Find where the given text appears and provide that cell's center as [x, y] coordinate. 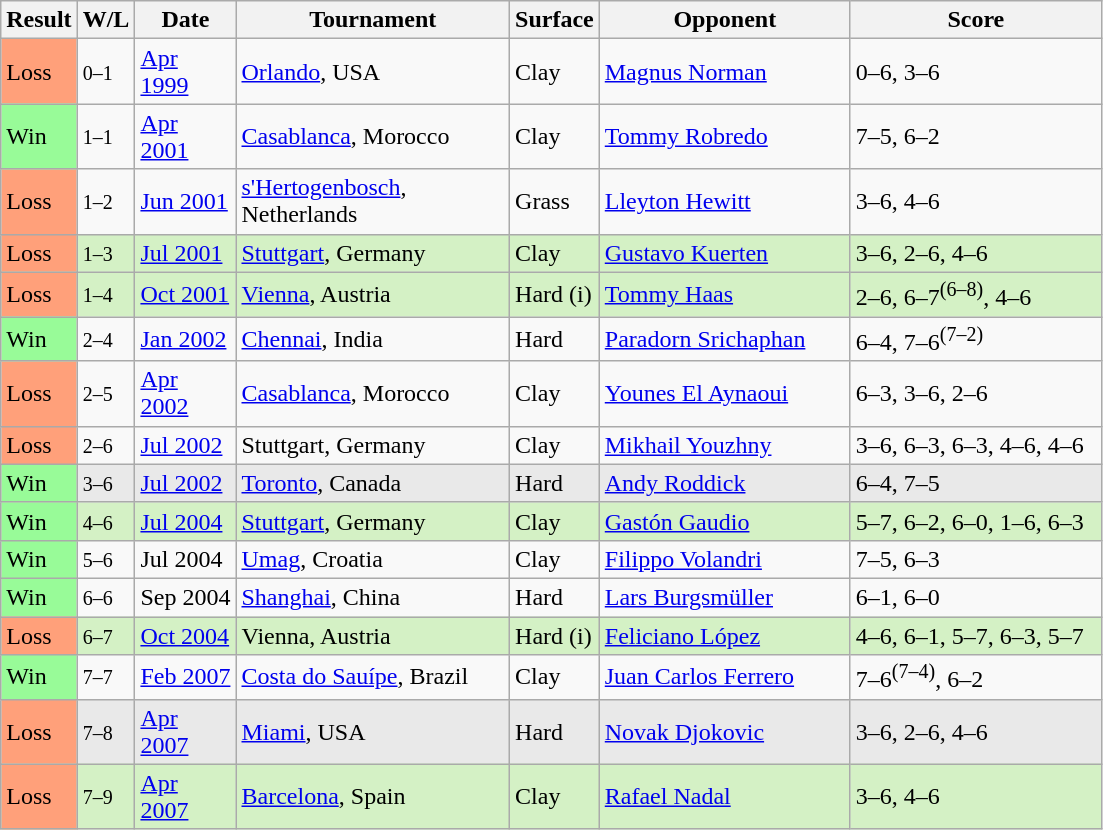
1–1 [106, 136]
W/L [106, 20]
Tommy Haas [724, 294]
Oct 2001 [186, 294]
6–6 [106, 597]
Shanghai, China [373, 597]
Andy Roddick [724, 483]
Result [39, 20]
Miami, USA [373, 732]
1–2 [106, 202]
7–5, 6–3 [976, 559]
Novak Djokovic [724, 732]
Barcelona, Spain [373, 796]
2–5 [106, 394]
0–6, 3–6 [976, 72]
Tommy Robredo [724, 136]
Younes El Aynaoui [724, 394]
2–6 [106, 445]
Jul 2001 [186, 253]
2–4 [106, 340]
Juan Carlos Ferrero [724, 678]
Jan 2002 [186, 340]
Paradorn Srichaphan [724, 340]
7–6(7–4), 6–2 [976, 678]
2–6, 6–7(6–8), 4–6 [976, 294]
6–4, 7–5 [976, 483]
Apr 2002 [186, 394]
Oct 2004 [186, 636]
Filippo Volandri [724, 559]
0–1 [106, 72]
1–4 [106, 294]
Lleyton Hewitt [724, 202]
Tournament [373, 20]
Rafael Nadal [724, 796]
3–6, 6–3, 6–3, 4–6, 4–6 [976, 445]
4–6 [106, 521]
6–3, 3–6, 2–6 [976, 394]
3–6 [106, 483]
Chennai, India [373, 340]
Magnus Norman [724, 72]
Feb 2007 [186, 678]
6–4, 7–6(7–2) [976, 340]
7–5, 6–2 [976, 136]
Orlando, USA [373, 72]
Umag, Croatia [373, 559]
s'Hertogenbosch, Netherlands [373, 202]
Lars Burgsmüller [724, 597]
7–9 [106, 796]
5–7, 6–2, 6–0, 1–6, 6–3 [976, 521]
Grass [555, 202]
Date [186, 20]
6–1, 6–0 [976, 597]
Gustavo Kuerten [724, 253]
Apr 2001 [186, 136]
Opponent [724, 20]
Score [976, 20]
Costa do Sauípe, Brazil [373, 678]
7–8 [106, 732]
1–3 [106, 253]
Jun 2001 [186, 202]
Sep 2004 [186, 597]
Feliciano López [724, 636]
6–7 [106, 636]
Mikhail Youzhny [724, 445]
4–6, 6–1, 5–7, 6–3, 5–7 [976, 636]
Apr 1999 [186, 72]
Toronto, Canada [373, 483]
Gastón Gaudio [724, 521]
7–7 [106, 678]
Surface [555, 20]
5–6 [106, 559]
